Find where the given text appears and provide that cell's center as (X, Y) coordinate. 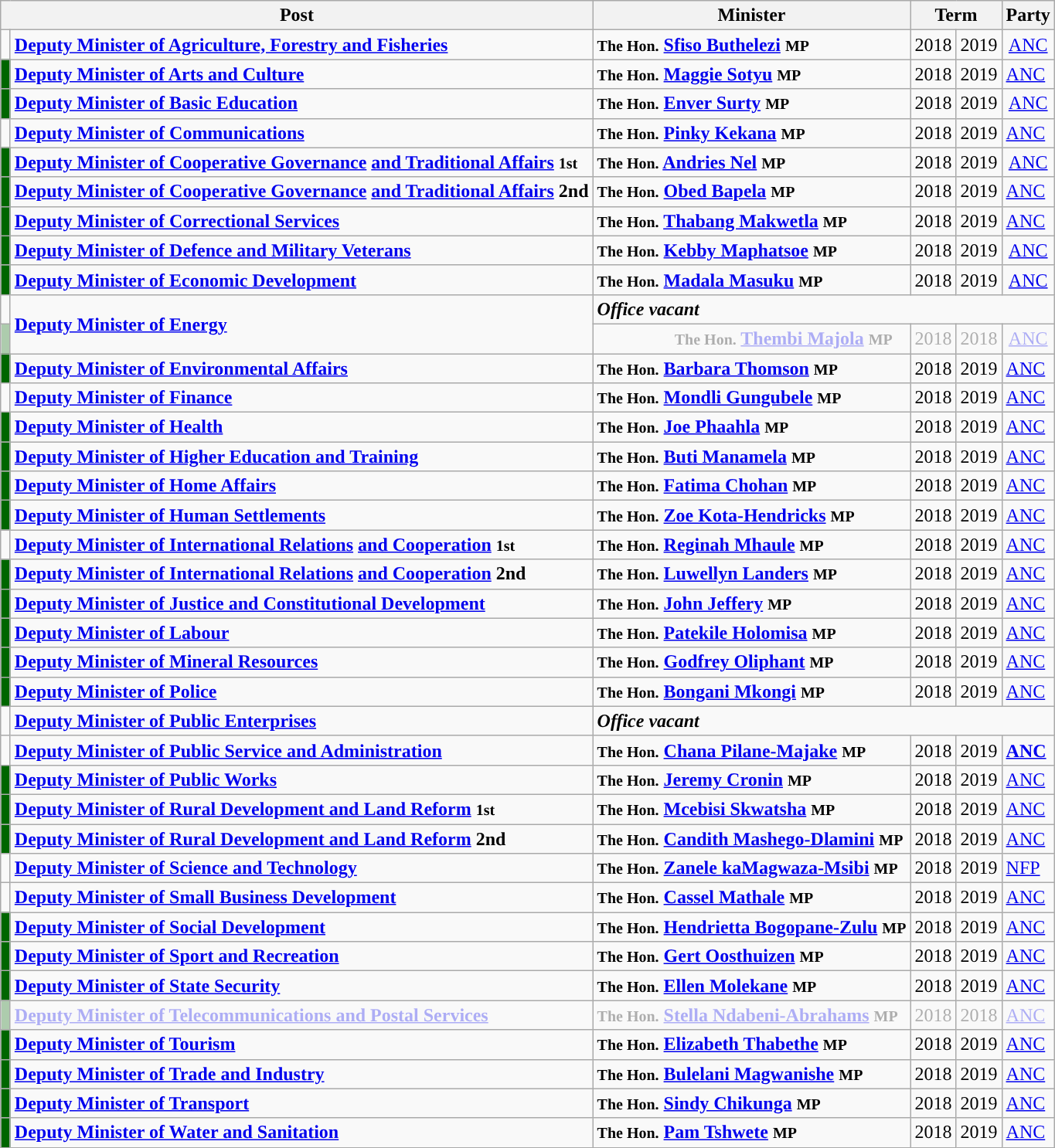
Deputy Minister of Water and Sanitation (301, 1133)
Deputy Minister of Mineral Resources (301, 662)
The Hon. Zanele kaMagwaza-Msibi MP (751, 868)
The Hon. Luwellyn Landers MP (751, 574)
Deputy Minister of Human Settlements (301, 515)
The Hon. Stella Ndabeni-Abrahams MP (751, 1015)
Deputy Minister of Arts and Culture (301, 74)
Deputy Minister of Economic Development (301, 280)
Deputy Minister of Public Works (301, 779)
Deputy Minister of Public Service and Administration (301, 750)
The Hon. Ellen Molekane MP (751, 986)
The Hon. Zoe Kota-Hendricks MP (751, 515)
Deputy Minister of Sport and Recreation (301, 956)
The Hon. Bulelani Magwanishe MP (751, 1074)
The Hon. Godfrey Oliphant MP (751, 662)
The Hon. Joe Phaahla MP (751, 427)
The Hon. Patekile Holomisa MP (751, 633)
Deputy Minister of Justice and Constitutional Development (301, 603)
Deputy Minister of Transport (301, 1103)
Deputy Minister of Higher Education and Training (301, 457)
Deputy Minister of Defence and Military Veterans (301, 250)
The Hon. Jeremy Cronin MP (751, 779)
Minister (751, 15)
Deputy Minister of Labour (301, 633)
Deputy Minister of Public Enterprises (301, 721)
The Hon. Elizabeth Thabethe MP (751, 1044)
The Hon. Candith Mashego-Dlamini MP (751, 838)
The Hon. Andries Nel MP (751, 162)
Deputy Minister of Rural Development and Land Reform 2nd (301, 838)
The Hon. Mcebisi Skwatsha MP (751, 809)
The Hon. Mondli Gungubele MP (751, 398)
Deputy Minister of Cooperative Governance and Traditional Affairs 1st (301, 162)
The Hon. Hendrietta Bogopane-Zulu MP (751, 927)
The Hon. Reginah Mhaule MP (751, 545)
Deputy Minister of Health (301, 427)
The Hon. Maggie Sotyu MP (751, 74)
Deputy Minister of Social Development (301, 927)
Deputy Minister of Trade and Industry (301, 1074)
Deputy Minister of Communications (301, 133)
Deputy Minister of Energy (301, 324)
Deputy Minister of Cooperative Governance and Traditional Affairs 2nd (301, 192)
The Hon. Pinky Kekana MP (751, 133)
Deputy Minister of International Relations and Cooperation 1st (301, 545)
The Hon. Obed Bapela MP (751, 192)
Deputy Minister of Rural Development and Land Reform 1st (301, 809)
Deputy Minister of Small Business Development (301, 898)
Deputy Minister of Home Affairs (301, 486)
The Hon. Fatima Chohan MP (751, 486)
Deputy Minister of Agriculture, Forestry and Fisheries (301, 45)
The Hon. Thembi Majola MP (751, 338)
Deputy Minister of Science and Technology (301, 868)
Deputy Minister of Police (301, 691)
The Hon. Madala Masuku MP (751, 280)
The Hon. Thabang Makwetla MP (751, 221)
The Hon. Buti Manamela MP (751, 457)
The Hon. Gert Oosthuizen MP (751, 956)
Deputy Minister of Environmental Affairs (301, 369)
The Hon. Kebby Maphatsoe MP (751, 250)
Deputy Minister of Finance (301, 398)
The Hon. Sfiso Buthelezi MP (751, 45)
The Hon. Sindy Chikunga MP (751, 1103)
Deputy Minister of Basic Education (301, 104)
Deputy Minister of State Security (301, 986)
Deputy Minister of Telecommunications and Postal Services (301, 1015)
The Hon. Cassel Mathale MP (751, 898)
The Hon. John Jeffery MP (751, 603)
The Hon. Barbara Thomson MP (751, 369)
The Hon. Bongani Mkongi MP (751, 691)
Deputy Minister of Tourism (301, 1044)
Term (956, 15)
Deputy Minister of International Relations and Cooperation 2nd (301, 574)
The Hon. Pam Tshwete MP (751, 1133)
Post (297, 15)
NFP (1028, 868)
The Hon. Enver Surty MP (751, 104)
Party (1028, 15)
The Hon. Chana Pilane-Majake MP (751, 750)
Deputy Minister of Correctional Services (301, 221)
